For the text-containing cell, return its midpoint in (X, Y) coordinate format. 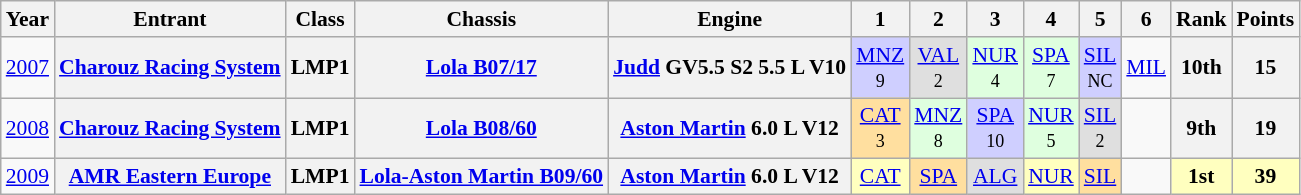
1st (1202, 177)
5 (1100, 19)
CAT3 (880, 128)
2008 (28, 128)
Lola B08/60 (482, 128)
19 (1266, 128)
SIL2 (1100, 128)
2009 (28, 177)
SPA (938, 177)
3 (995, 19)
1 (880, 19)
2007 (28, 68)
NUR4 (995, 68)
AMR Eastern Europe (170, 177)
Class (320, 19)
Year (28, 19)
Chassis (482, 19)
2 (938, 19)
NUR (1051, 177)
SPA7 (1051, 68)
Judd GV5.5 S2 5.5 L V10 (730, 68)
NUR5 (1051, 128)
SPA10 (995, 128)
VAL2 (938, 68)
10th (1202, 68)
9th (1202, 128)
4 (1051, 19)
ALG (995, 177)
Entrant (170, 19)
6 (1146, 19)
Points (1266, 19)
CAT (880, 177)
MNZ8 (938, 128)
MNZ9 (880, 68)
SILNC (1100, 68)
15 (1266, 68)
MIL (1146, 68)
Engine (730, 19)
Lola-Aston Martin B09/60 (482, 177)
39 (1266, 177)
SIL (1100, 177)
Lola B07/17 (482, 68)
Rank (1202, 19)
